Extract the [x, y] coordinate from the center of the cell holding the provided text.  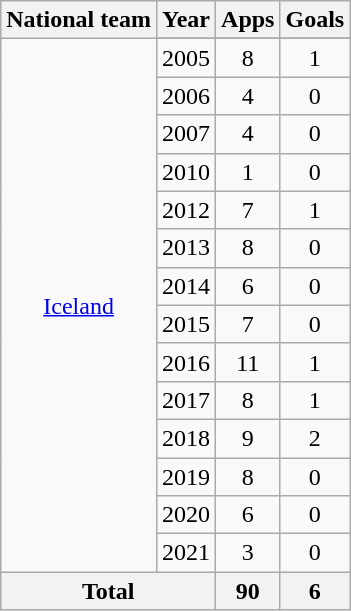
2018 [186, 438]
Total [108, 591]
Year [186, 20]
2010 [186, 172]
2014 [186, 286]
Iceland [79, 306]
2013 [186, 248]
2005 [186, 58]
2015 [186, 324]
9 [248, 438]
National team [79, 20]
2021 [186, 553]
2020 [186, 515]
2017 [186, 400]
Apps [248, 20]
2019 [186, 477]
Goals [315, 20]
2012 [186, 210]
90 [248, 591]
3 [248, 553]
2 [315, 438]
2007 [186, 134]
2016 [186, 362]
11 [248, 362]
2006 [186, 96]
